Output the [x, y] coordinate of the center of the cell containing the given text.  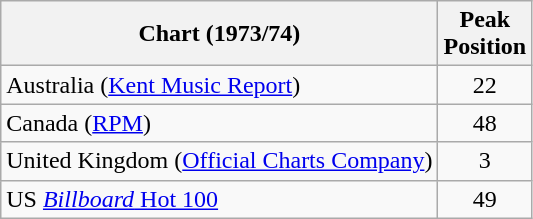
PeakPosition [485, 34]
Canada (RPM) [220, 123]
United Kingdom (Official Charts Company) [220, 161]
US Billboard Hot 100 [220, 199]
3 [485, 161]
22 [485, 85]
49 [485, 199]
48 [485, 123]
Australia (Kent Music Report) [220, 85]
Chart (1973/74) [220, 34]
